Pinpoint the cell where the given text exists, returning its [X, Y] midpoint coordinate. 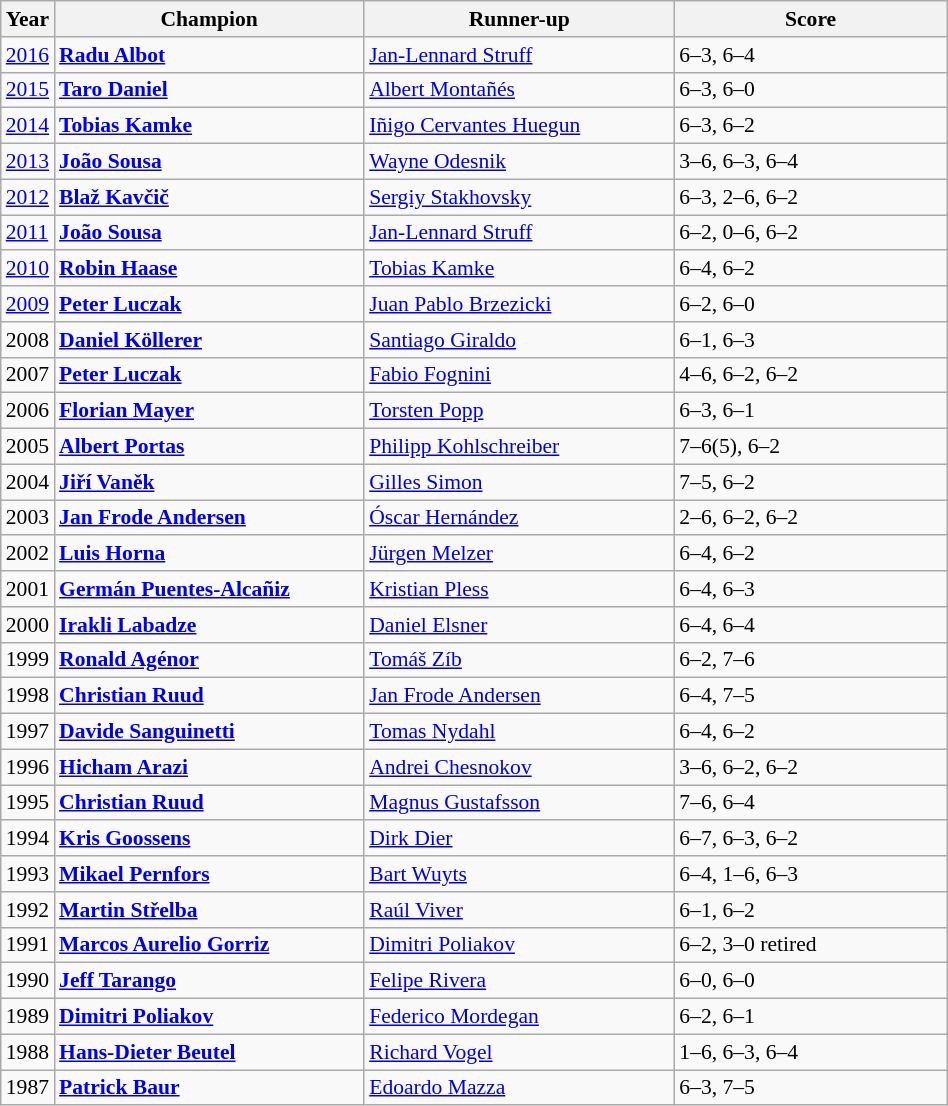
2013 [28, 162]
6–3, 6–2 [810, 126]
Ronald Agénor [209, 660]
6–2, 0–6, 6–2 [810, 233]
Gilles Simon [519, 482]
Patrick Baur [209, 1088]
7–6, 6–4 [810, 803]
Champion [209, 19]
2000 [28, 625]
Sergiy Stakhovsky [519, 197]
6–4, 6–4 [810, 625]
Marcos Aurelio Gorriz [209, 945]
Score [810, 19]
Irakli Labadze [209, 625]
Florian Mayer [209, 411]
2012 [28, 197]
Jeff Tarango [209, 981]
Kristian Pless [519, 589]
2005 [28, 447]
6–3, 7–5 [810, 1088]
Bart Wuyts [519, 874]
1988 [28, 1052]
6–2, 6–0 [810, 304]
Daniel Köllerer [209, 340]
2010 [28, 269]
2011 [28, 233]
6–4, 6–3 [810, 589]
1991 [28, 945]
7–6(5), 6–2 [810, 447]
Tomáš Zíb [519, 660]
2014 [28, 126]
Daniel Elsner [519, 625]
Robin Haase [209, 269]
1995 [28, 803]
6–3, 6–0 [810, 90]
2007 [28, 375]
1989 [28, 1017]
Martin Střelba [209, 910]
4–6, 6–2, 6–2 [810, 375]
Dirk Dier [519, 839]
6–3, 6–1 [810, 411]
Germán Puentes-Alcañiz [209, 589]
1990 [28, 981]
Juan Pablo Brzezicki [519, 304]
6–3, 2–6, 6–2 [810, 197]
3–6, 6–3, 6–4 [810, 162]
1–6, 6–3, 6–4 [810, 1052]
2015 [28, 90]
Philipp Kohlschreiber [519, 447]
6–2, 6–1 [810, 1017]
1993 [28, 874]
Luis Horna [209, 554]
2006 [28, 411]
6–0, 6–0 [810, 981]
6–1, 6–3 [810, 340]
2–6, 6–2, 6–2 [810, 518]
1992 [28, 910]
Santiago Giraldo [519, 340]
Jiří Vaněk [209, 482]
Edoardo Mazza [519, 1088]
Albert Montañés [519, 90]
Richard Vogel [519, 1052]
Albert Portas [209, 447]
Year [28, 19]
2004 [28, 482]
6–1, 6–2 [810, 910]
Davide Sanguinetti [209, 732]
6–4, 1–6, 6–3 [810, 874]
2003 [28, 518]
7–5, 6–2 [810, 482]
Torsten Popp [519, 411]
1996 [28, 767]
Hicham Arazi [209, 767]
6–3, 6–4 [810, 55]
Taro Daniel [209, 90]
Magnus Gustafsson [519, 803]
Raúl Viver [519, 910]
2008 [28, 340]
Mikael Pernfors [209, 874]
6–2, 7–6 [810, 660]
2016 [28, 55]
1997 [28, 732]
2002 [28, 554]
Felipe Rivera [519, 981]
1999 [28, 660]
2001 [28, 589]
6–4, 7–5 [810, 696]
Federico Mordegan [519, 1017]
6–2, 3–0 retired [810, 945]
Óscar Hernández [519, 518]
2009 [28, 304]
Jürgen Melzer [519, 554]
Andrei Chesnokov [519, 767]
Hans-Dieter Beutel [209, 1052]
6–7, 6–3, 6–2 [810, 839]
Runner-up [519, 19]
1998 [28, 696]
Blaž Kavčič [209, 197]
Tomas Nydahl [519, 732]
Iñigo Cervantes Huegun [519, 126]
1987 [28, 1088]
Radu Albot [209, 55]
Fabio Fognini [519, 375]
Kris Goossens [209, 839]
Wayne Odesnik [519, 162]
3–6, 6–2, 6–2 [810, 767]
1994 [28, 839]
